Extract the (X, Y) coordinate from the center of the cell holding the provided text.  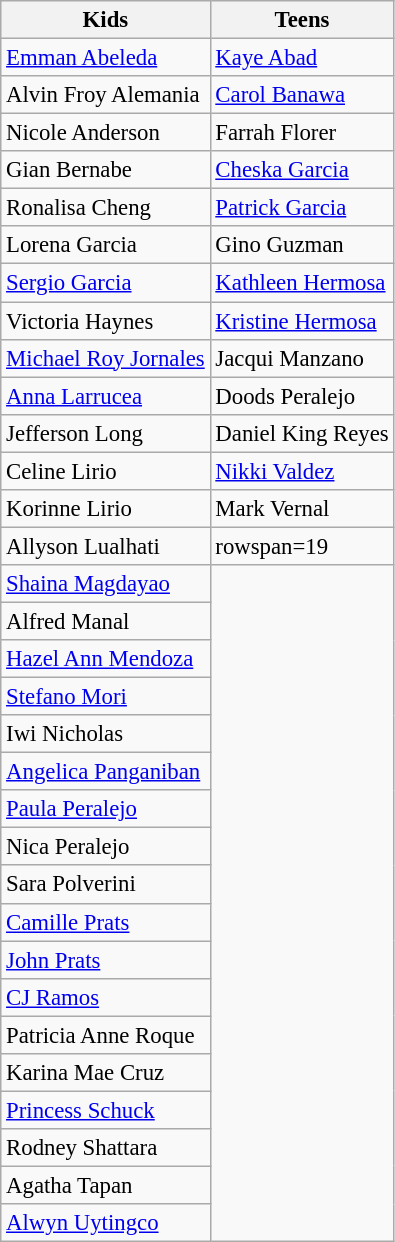
Carol Banawa (302, 95)
Emman Abeleda (106, 58)
Angelica Panganiban (106, 772)
Karina Mae Cruz (106, 1073)
Ronalisa Cheng (106, 208)
Camille Prats (106, 922)
Nicole Anderson (106, 133)
Princess Schuck (106, 1110)
Kaye Abad (302, 58)
Kids (106, 20)
Kathleen Hermosa (302, 283)
Shaina Magdayao (106, 584)
Patricia Anne Roque (106, 1035)
Gino Guzman (302, 245)
Rodney Shattara (106, 1148)
Alvin Froy Alemania (106, 95)
Gian Bernabe (106, 170)
Alfred Manal (106, 621)
Jacqui Manzano (302, 358)
Cheska Garcia (302, 170)
Teens (302, 20)
Farrah Florer (302, 133)
Daniel King Reyes (302, 433)
Hazel Ann Mendoza (106, 659)
Doods Peralejo (302, 396)
Jefferson Long (106, 433)
John Prats (106, 960)
Nica Peralejo (106, 847)
Patrick Garcia (302, 208)
Iwi Nicholas (106, 734)
CJ Ramos (106, 997)
Victoria Haynes (106, 321)
Anna Larrucea (106, 396)
Alwyn Uytingco (106, 1223)
Kristine Hermosa (302, 321)
Mark Vernal (302, 509)
Celine Lirio (106, 471)
Stefano Mori (106, 697)
Michael Roy Jornales (106, 358)
Allyson Lualhati (106, 546)
rowspan=19 (302, 546)
Agatha Tapan (106, 1185)
Sergio Garcia (106, 283)
Korinne Lirio (106, 509)
Nikki Valdez (302, 471)
Sara Polverini (106, 885)
Paula Peralejo (106, 809)
Lorena Garcia (106, 245)
